Detect which cell encompasses the target text, then output its (x, y) center coordinate. 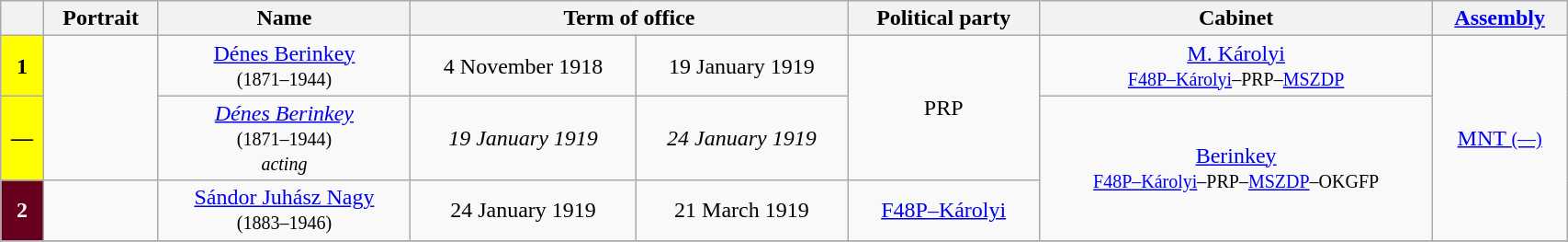
Term of office (629, 18)
Assembly (1500, 18)
Sándor Juhász Nagy(1883–1946) (285, 210)
Portrait (100, 18)
Name (285, 18)
4 November 1918 (524, 66)
— (22, 138)
M. KárolyiF48P–Károlyi–PRP–MSZDP (1236, 66)
MNT (—) (1500, 138)
F48P–Károlyi (944, 210)
PRP (944, 109)
Dénes Berinkey(1871–1944)acting (285, 138)
2 (22, 210)
1 (22, 66)
Cabinet (1236, 18)
Dénes Berinkey(1871–1944) (285, 66)
BerinkeyF48P–Károlyi–PRP–MSZDP–OKGFP (1236, 167)
Political party (944, 18)
21 March 1919 (742, 210)
